Return the [X, Y] coordinate for the center point of the cell that contains the specified text.  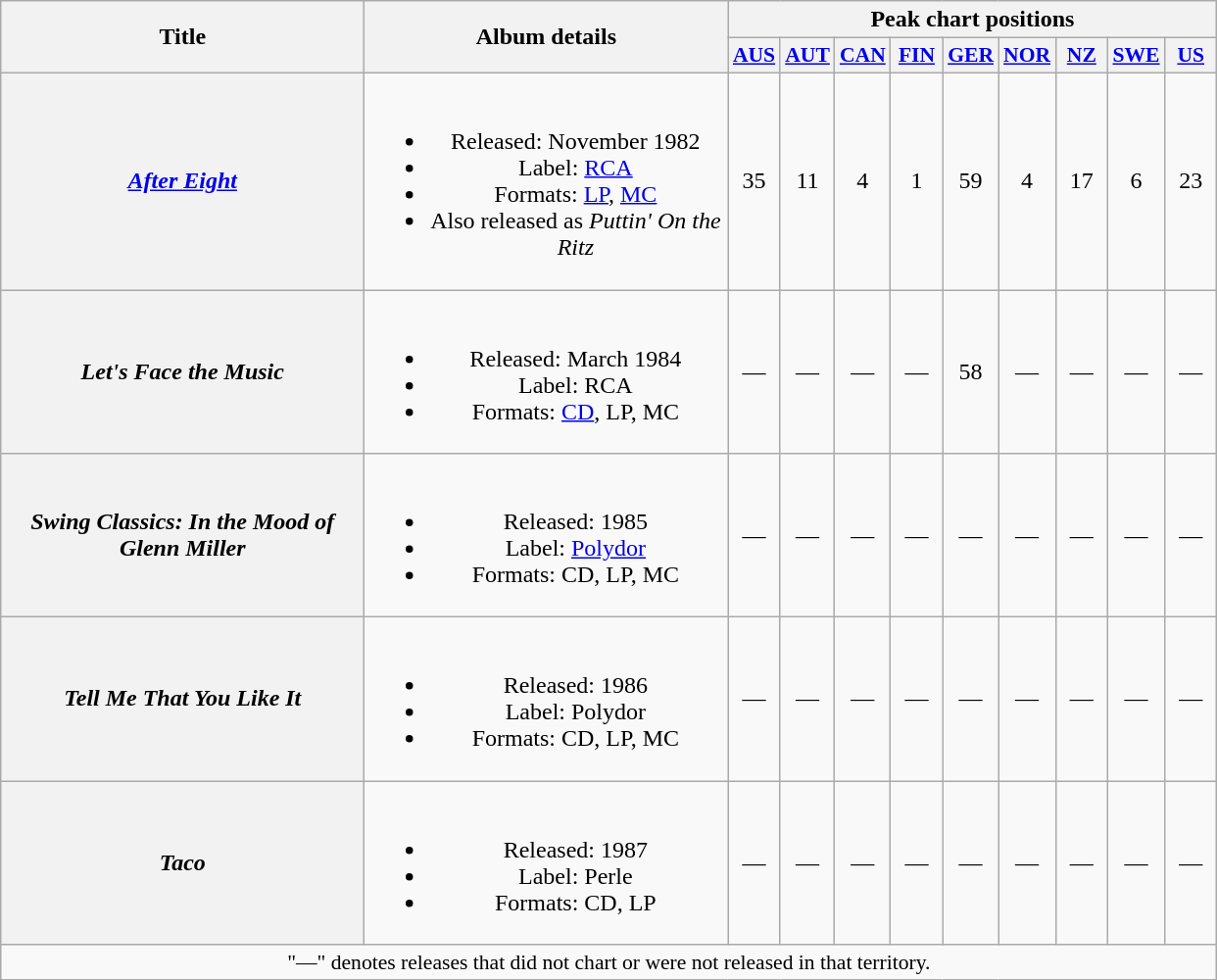
17 [1082, 180]
US [1192, 56]
59 [970, 180]
Peak chart positions [972, 20]
Title [182, 37]
35 [755, 180]
After Eight [182, 180]
Let's Face the Music [182, 372]
Released: 1987Label: PerleFormats: CD, LP [547, 862]
1 [917, 180]
FIN [917, 56]
Released: March 1984Label: RCAFormats: CD, LP, MC [547, 372]
Released: November 1982Label: RCAFormats: LP, MCAlso released as Puttin' On the Ritz [547, 180]
11 [807, 180]
Swing Classics: In the Mood of Glenn Miller [182, 535]
AUT [807, 56]
NOR [1027, 56]
Released: 1986Label: PolydorFormats: CD, LP, MC [547, 700]
AUS [755, 56]
Album details [547, 37]
"—" denotes releases that did not chart or were not released in that territory. [609, 962]
Released: 1985Label: PolydorFormats: CD, LP, MC [547, 535]
GER [970, 56]
NZ [1082, 56]
Tell Me That You Like It [182, 700]
Taco [182, 862]
23 [1192, 180]
58 [970, 372]
6 [1136, 180]
CAN [862, 56]
SWE [1136, 56]
